Find where the given text appears and provide that cell's center as (x, y) coordinate. 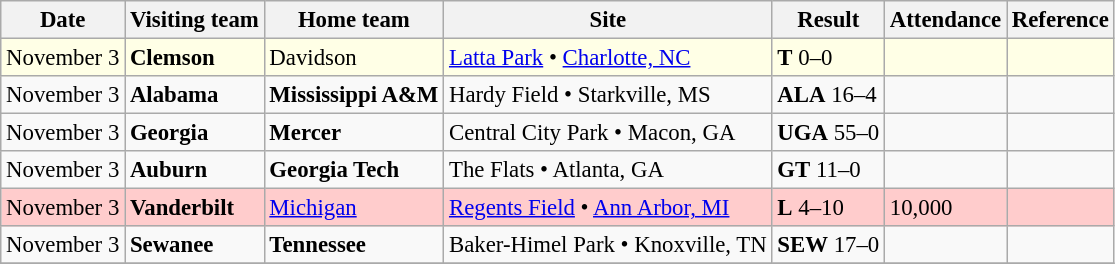
SEW 17–0 (828, 245)
Mercer (354, 133)
Hardy Field • Starkville, MS (608, 95)
Date (63, 20)
Georgia Tech (354, 170)
L 4–10 (828, 208)
Mississippi A&M (354, 95)
Attendance (946, 20)
Tennessee (354, 245)
Site (608, 20)
Latta Park • Charlotte, NC (608, 58)
Result (828, 20)
GT 11–0 (828, 170)
Reference (1060, 20)
Sewanee (194, 245)
UGA 55–0 (828, 133)
Georgia (194, 133)
10,000 (946, 208)
Visiting team (194, 20)
ALA 16–4 (828, 95)
Davidson (354, 58)
Clemson (194, 58)
Central City Park • Macon, GA (608, 133)
The Flats • Atlanta, GA (608, 170)
Alabama (194, 95)
Auburn (194, 170)
Baker-Himel Park • Knoxville, TN (608, 245)
T 0–0 (828, 58)
Home team (354, 20)
Michigan (354, 208)
Regents Field • Ann Arbor, MI (608, 208)
Vanderbilt (194, 208)
